Locate the cell with the specified text and output its [X, Y] center coordinate. 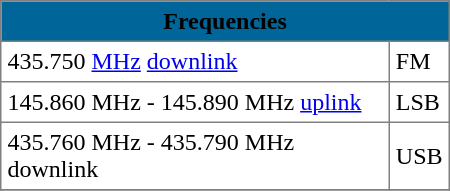
145.860 MHz - 145.890 MHz uplink [195, 102]
FM [419, 61]
LSB [419, 102]
435.750 MHz downlink [195, 61]
USB [419, 156]
Frequencies [225, 21]
435.760 MHz - 435.790 MHz downlink [195, 156]
